Return the [X, Y] coordinate for the center point of the cell that contains the specified text.  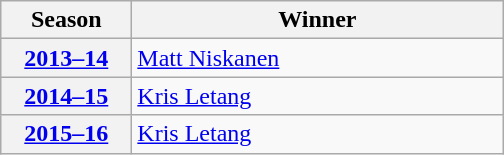
2015–16 [66, 134]
Matt Niskanen [318, 58]
Season [66, 20]
Winner [318, 20]
2014–15 [66, 96]
2013–14 [66, 58]
